Determine the (X, Y) coordinate at the center of the cell enclosing the given text.  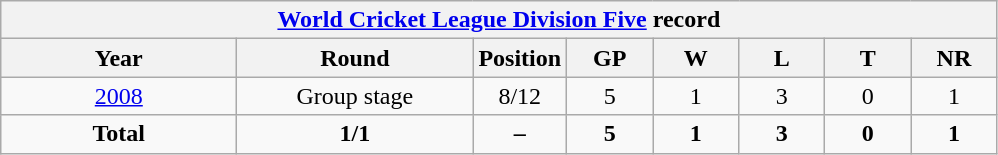
2008 (119, 96)
NR (954, 58)
T (868, 58)
GP (610, 58)
L (782, 58)
W (696, 58)
Total (119, 134)
World Cricket League Division Five record (499, 20)
Position (520, 58)
Group stage (355, 96)
Round (355, 58)
Year (119, 58)
1/1 (355, 134)
8/12 (520, 96)
– (520, 134)
